Pinpoint the cell where the given text exists, returning its (x, y) midpoint coordinate. 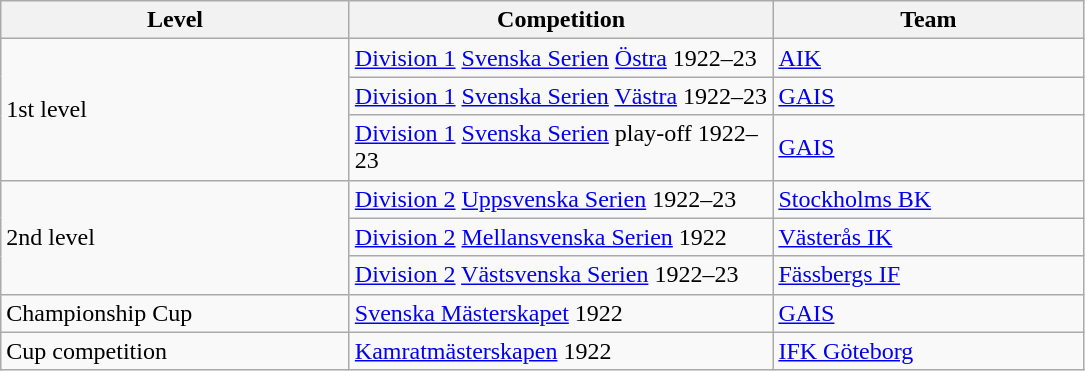
Division 2 Västsvenska Serien 1922–23 (561, 275)
Fässbergs IF (928, 275)
Team (928, 20)
Division 2 Uppsvenska Serien 1922–23 (561, 199)
Division 2 Mellansvenska Serien 1922 (561, 237)
Division 1 Svenska Serien Västra 1922–23 (561, 96)
2nd level (176, 237)
Kamratmästerskapen 1922 (561, 351)
Svenska Mästerskapet 1922 (561, 313)
Cup competition (176, 351)
Division 1 Svenska Serien play-off 1922–23 (561, 148)
Level (176, 20)
Competition (561, 20)
1st level (176, 110)
Västerås IK (928, 237)
IFK Göteborg (928, 351)
Stockholms BK (928, 199)
Division 1 Svenska Serien Östra 1922–23 (561, 58)
AIK (928, 58)
Championship Cup (176, 313)
